Return the (x, y) coordinate for the center point of the cell that contains the specified text.  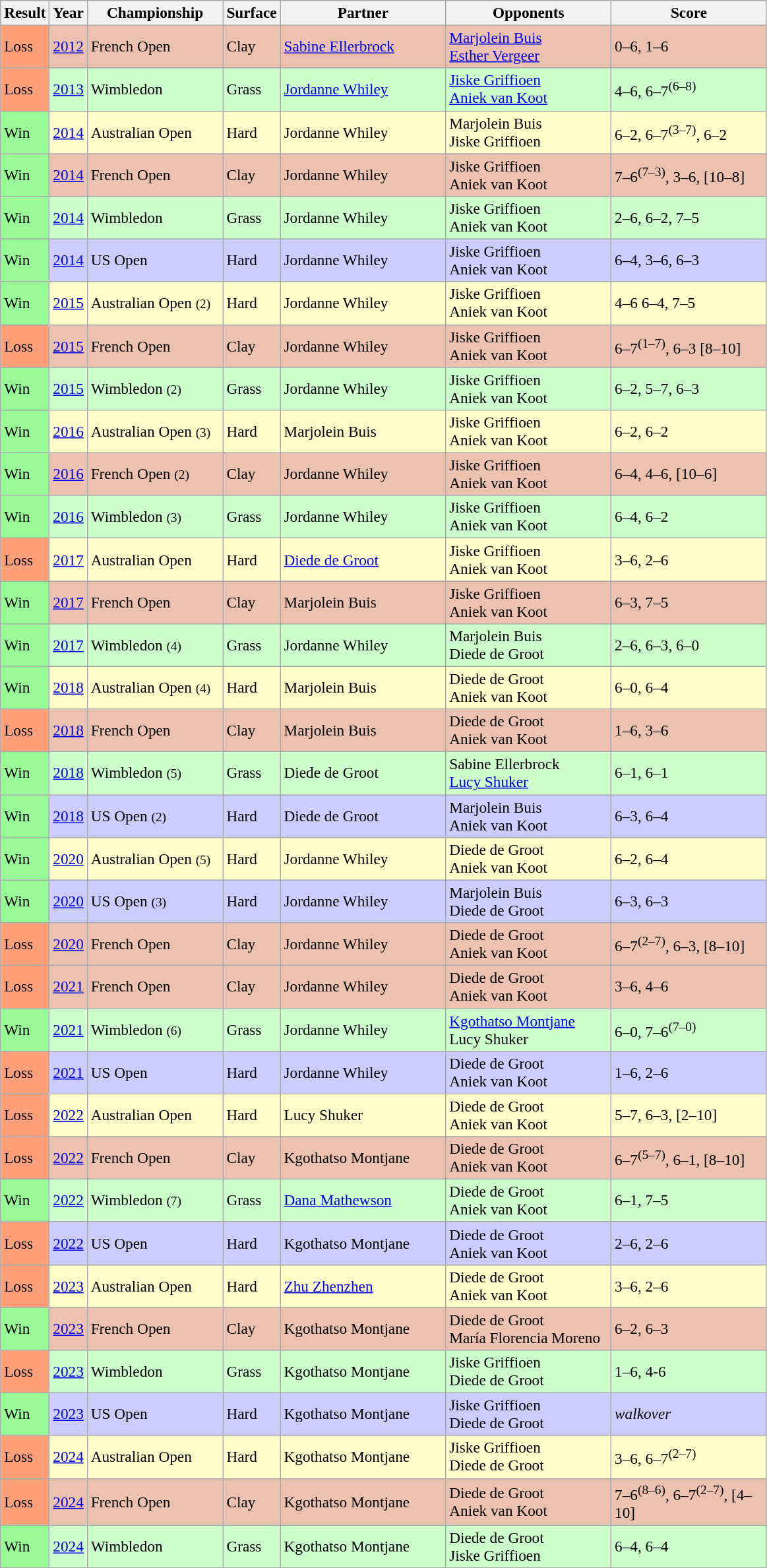
Australian Open (3) (155, 431)
Year (69, 13)
Wimbledon (2) (155, 388)
3–6, 6–7(2–7) (689, 1457)
1–6, 3–6 (689, 731)
6–2, 6–3 (689, 1329)
1–6, 2–6 (689, 1073)
6–0, 6–4 (689, 687)
6–7(1–7), 6–3 [8–10] (689, 346)
6–7(2–7), 6–3, [8–10] (689, 943)
6–2, 6–4 (689, 859)
6–4, 4–6, [10–6] (689, 474)
Marjolein Buis Esther Vergeer (529, 46)
6–4, 6–2 (689, 517)
Australian Open (5) (155, 859)
6–3, 7–5 (689, 602)
Lucy Shuker (363, 1115)
6–2, 6–7(3–7), 6–2 (689, 132)
walkover (689, 1414)
3–6, 4–6 (689, 987)
6–2, 5–7, 6–3 (689, 388)
2013 (69, 90)
6–1, 6–1 (689, 773)
French Open (2) (155, 474)
4–6, 6–7(6–8) (689, 90)
Sabine Ellerbrock (363, 46)
6–4, 3–6, 6–3 (689, 260)
4–6 6–4, 7–5 (689, 303)
Australian Open (4) (155, 687)
2–6, 6–2, 7–5 (689, 218)
0–6, 1–6 (689, 46)
Championship (155, 13)
US Open (2) (155, 815)
Partner (363, 13)
6–0, 7–6(7–0) (689, 1029)
2–6, 6–3, 6–0 (689, 645)
Wimbledon (5) (155, 773)
6–4, 6–4 (689, 1546)
Diede de Groot María Florencia Moreno (529, 1329)
Kgothatso Montjane Lucy Shuker (529, 1029)
Score (689, 13)
US Open (3) (155, 901)
Opponents (529, 13)
6–3, 6–4 (689, 815)
Surface (252, 13)
6–7(5–7), 6–1, [8–10] (689, 1157)
6–3, 6–3 (689, 901)
6–1, 7–5 (689, 1201)
2012 (69, 46)
Marjolein Buis Aniek van Koot (529, 815)
Sabine Ellerbrock Lucy Shuker (529, 773)
Wimbledon (7) (155, 1201)
2–6, 2–6 (689, 1243)
Wimbledon (6) (155, 1029)
5–7, 6–3, [2–10] (689, 1115)
Diede de Groot Jiske Griffioen (529, 1546)
Wimbledon (3) (155, 517)
7–6(7–3), 3–6, [10–8] (689, 174)
Wimbledon (4) (155, 645)
Zhu Zhenzhen (363, 1286)
Result (25, 13)
6–2, 6–2 (689, 431)
Dana Mathewson (363, 1201)
7–6(8–6), 6–7(2–7), [4–10] (689, 1501)
1–6, 4-6 (689, 1371)
Marjolein Buis Jiske Griffioen (529, 132)
Australian Open (2) (155, 303)
